Pinpoint the cell where the given text exists, returning its [x, y] midpoint coordinate. 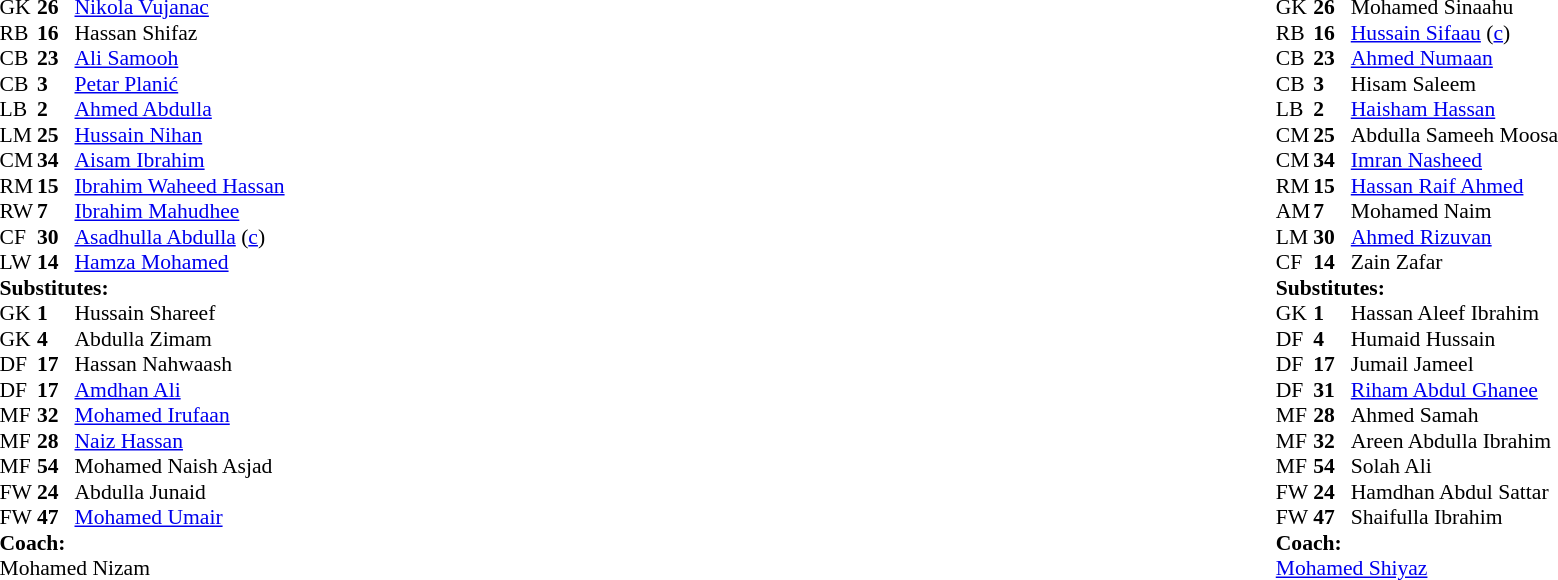
Hussain Nihan [179, 135]
Zain Zafar [1454, 263]
Hassan Aleef Ibrahim [1454, 313]
Humaid Hussain [1454, 339]
Abdulla Sameeh Moosa [1454, 135]
Mohamed Irufaan [179, 415]
Ali Samooh [179, 59]
Riham Abdul Ghanee [1454, 390]
LW [19, 263]
Areen Abdulla Ibrahim [1454, 441]
Abdulla Zimam [179, 339]
AM [1295, 211]
Abdulla Junaid [179, 492]
Ahmed Rizuvan [1454, 237]
Shaifulla Ibrahim [1454, 517]
Naiz Hassan [179, 441]
Petar Planić [179, 84]
Hassan Shifaz [179, 33]
Solah Ali [1454, 467]
Ibrahim Waheed Hassan [179, 186]
Hisam Saleem [1454, 84]
Hussain Sifaau (c) [1454, 33]
Mohamed Umair [179, 517]
Ibrahim Mahudhee [179, 211]
Haisham Hassan [1454, 109]
Aisam Ibrahim [179, 161]
Ahmed Samah [1454, 415]
Hussain Shareef [179, 313]
Ahmed Abdulla [179, 109]
Imran Nasheed [1454, 161]
31 [1332, 390]
Hamdhan Abdul Sattar [1454, 492]
Hamza Mohamed [179, 263]
Jumail Jameel [1454, 365]
Amdhan Ali [179, 390]
Asadhulla Abdulla (c) [179, 237]
RW [19, 211]
Mohamed Naish Asjad [179, 467]
Mohamed Naim [1454, 211]
Hassan Raif Ahmed [1454, 186]
Ahmed Numaan [1454, 59]
Hassan Nahwaash [179, 365]
